Pinpoint the cell where the given text exists, returning its [x, y] midpoint coordinate. 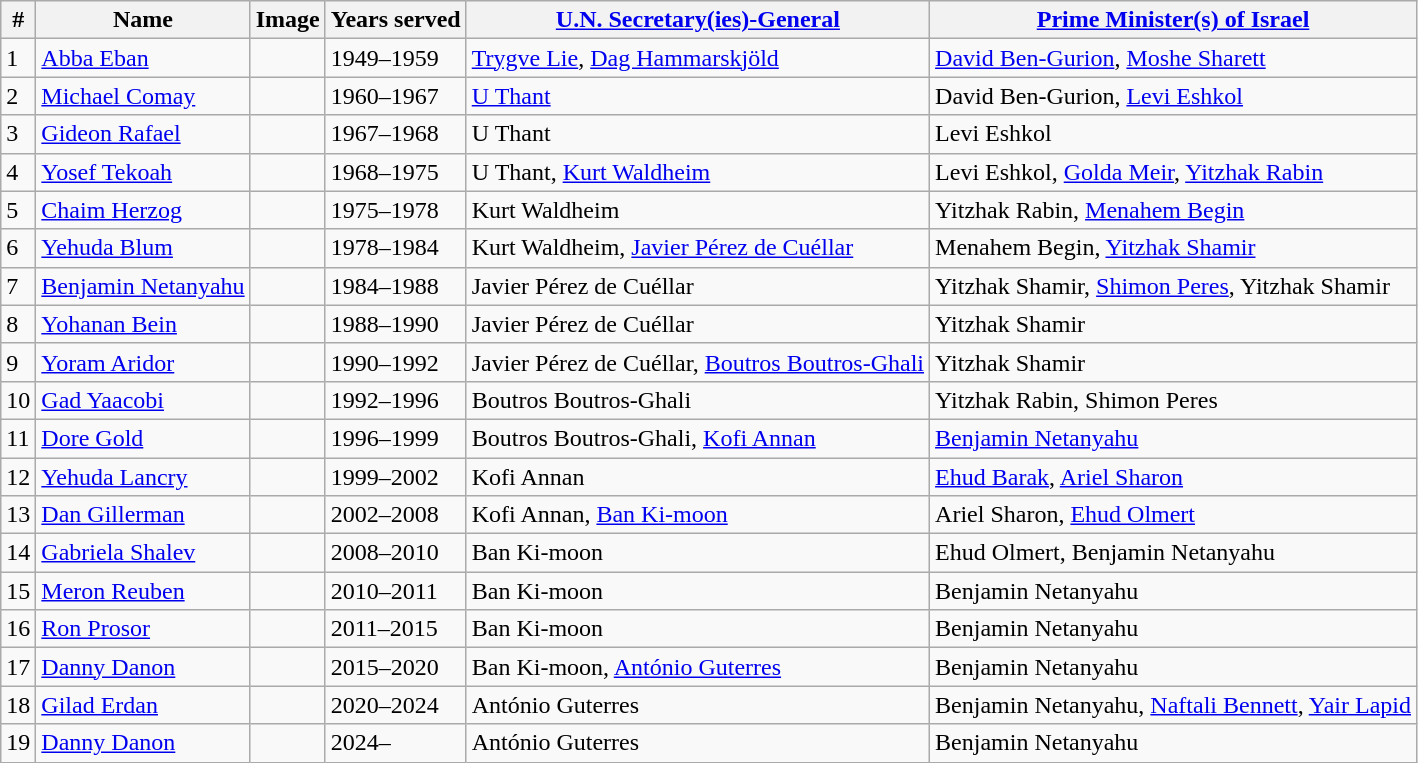
1984–1988 [396, 286]
9 [18, 362]
Ariel Sharon, Ehud Olmert [1174, 515]
13 [18, 515]
Yehuda Blum [143, 248]
Image [288, 20]
Years served [396, 20]
14 [18, 553]
Levi Eshkol [1174, 134]
U.N. Secretary(ies)-General [698, 20]
Ehud Barak, Ariel Sharon [1174, 477]
19 [18, 743]
Chaim Herzog [143, 210]
Yosef Tekoah [143, 172]
1992–1996 [396, 400]
2008–2010 [396, 553]
Javier Pérez de Cuéllar, Boutros Boutros-Ghali [698, 362]
Yitzhak Rabin, Shimon Peres [1174, 400]
1990–1992 [396, 362]
Trygve Lie, Dag Hammarskjöld [698, 58]
4 [18, 172]
1999–2002 [396, 477]
Meron Reuben [143, 591]
Name [143, 20]
David Ben-Gurion, Levi Eshkol [1174, 96]
1975–1978 [396, 210]
2010–2011 [396, 591]
Dore Gold [143, 438]
15 [18, 591]
2015–2020 [396, 667]
Kurt Waldheim [698, 210]
Ehud Olmert, Benjamin Netanyahu [1174, 553]
10 [18, 400]
Menahem Begin, Yitzhak Shamir [1174, 248]
Kurt Waldheim, Javier Pérez de Cuéllar [698, 248]
Boutros Boutros-Ghali [698, 400]
2020–2024 [396, 705]
6 [18, 248]
Benjamin Netanyahu, Naftali Bennett, Yair Lapid [1174, 705]
3 [18, 134]
1978–1984 [396, 248]
Levi Eshkol, Golda Meir, Yitzhak Rabin [1174, 172]
8 [18, 324]
2011–2015 [396, 629]
Gideon Rafael [143, 134]
Abba Eban [143, 58]
16 [18, 629]
David Ben-Gurion, Moshe Sharett [1174, 58]
7 [18, 286]
Prime Minister(s) of Israel [1174, 20]
Yehuda Lancry [143, 477]
2 [18, 96]
Kofi Annan [698, 477]
Yitzhak Shamir, Shimon Peres, Yitzhak Shamir [1174, 286]
Ban Ki-moon, António Guterres [698, 667]
5 [18, 210]
17 [18, 667]
1996–1999 [396, 438]
1988–1990 [396, 324]
2002–2008 [396, 515]
18 [18, 705]
11 [18, 438]
Gilad Erdan [143, 705]
1960–1967 [396, 96]
12 [18, 477]
Gad Yaacobi [143, 400]
1949–1959 [396, 58]
1967–1968 [396, 134]
Gabriela Shalev [143, 553]
Boutros Boutros-Ghali, Kofi Annan [698, 438]
Dan Gillerman [143, 515]
Michael Comay [143, 96]
Yohanan Bein [143, 324]
1968–1975 [396, 172]
2024– [396, 743]
Ron Prosor [143, 629]
U Thant, Kurt Waldheim [698, 172]
Kofi Annan, Ban Ki-moon [698, 515]
Yitzhak Rabin, Menahem Begin [1174, 210]
# [18, 20]
1 [18, 58]
Yoram Aridor [143, 362]
